From the cell containing the given text, extract its center point as (x, y) coordinate. 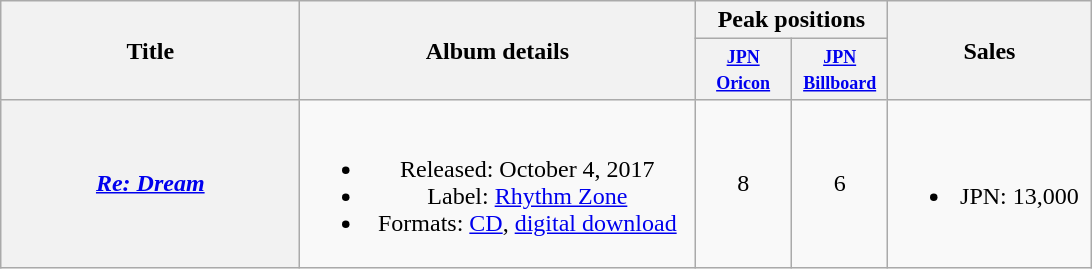
Album details (498, 50)
Peak positions (792, 20)
6 (840, 184)
JPNBillboard (840, 70)
8 (744, 184)
Sales (990, 50)
JPNOricon (744, 70)
JPN: 13,000 (990, 184)
Title (150, 50)
Released: October 4, 2017Label: Rhythm ZoneFormats: CD, digital download (498, 184)
Re: Dream (150, 184)
